Identify which cell holds the provided text, then report its (x, y) central coordinate. 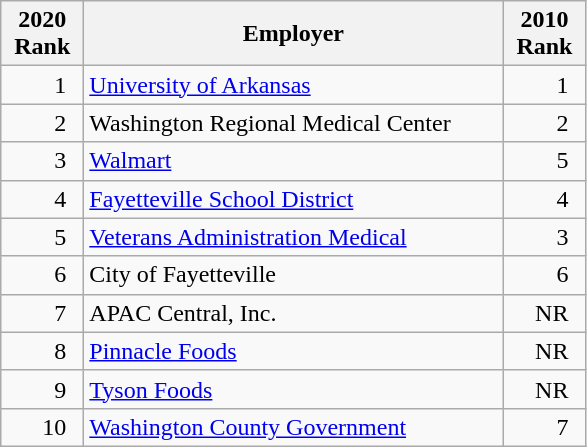
Washington County Government (294, 427)
2020Rank (42, 34)
Tyson Foods (294, 389)
Washington Regional Medical Center (294, 123)
Employer (294, 34)
Fayetteville School District (294, 199)
City of Fayetteville (294, 275)
10 (42, 427)
Pinnacle Foods (294, 351)
8 (42, 351)
9 (42, 389)
APAC Central, Inc. (294, 313)
2010Rank (544, 34)
Walmart (294, 161)
Veterans Administration Medical (294, 237)
University of Arkansas (294, 85)
